Provide the [x, y] coordinate of the cell's center where the given text is located.  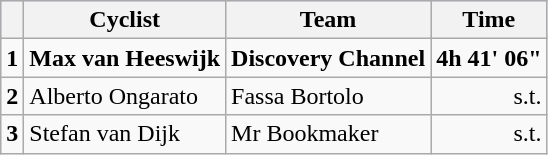
Mr Bookmaker [328, 134]
Fassa Bortolo [328, 96]
Time [489, 20]
1 [12, 58]
Max van Heeswijk [125, 58]
2 [12, 96]
3 [12, 134]
Cyclist [125, 20]
4h 41' 06" [489, 58]
Stefan van Dijk [125, 134]
Discovery Channel [328, 58]
Alberto Ongarato [125, 96]
Team [328, 20]
